Locate the cell with the specified text and output its [x, y] center coordinate. 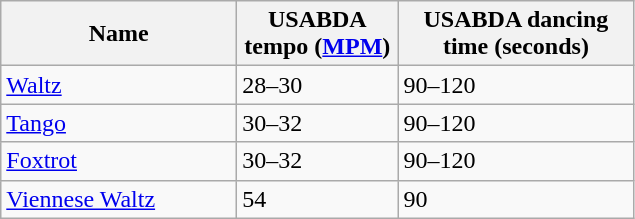
Name [119, 34]
Viennese Waltz [119, 199]
28–30 [318, 85]
54 [318, 199]
Foxtrot [119, 161]
USABDA dancing time (seconds) [516, 34]
90 [516, 199]
USABDA tempo (MPM) [318, 34]
Tango [119, 123]
Waltz [119, 85]
